Capture the cell that displays the provided text and extract its [x, y] central coordinate. 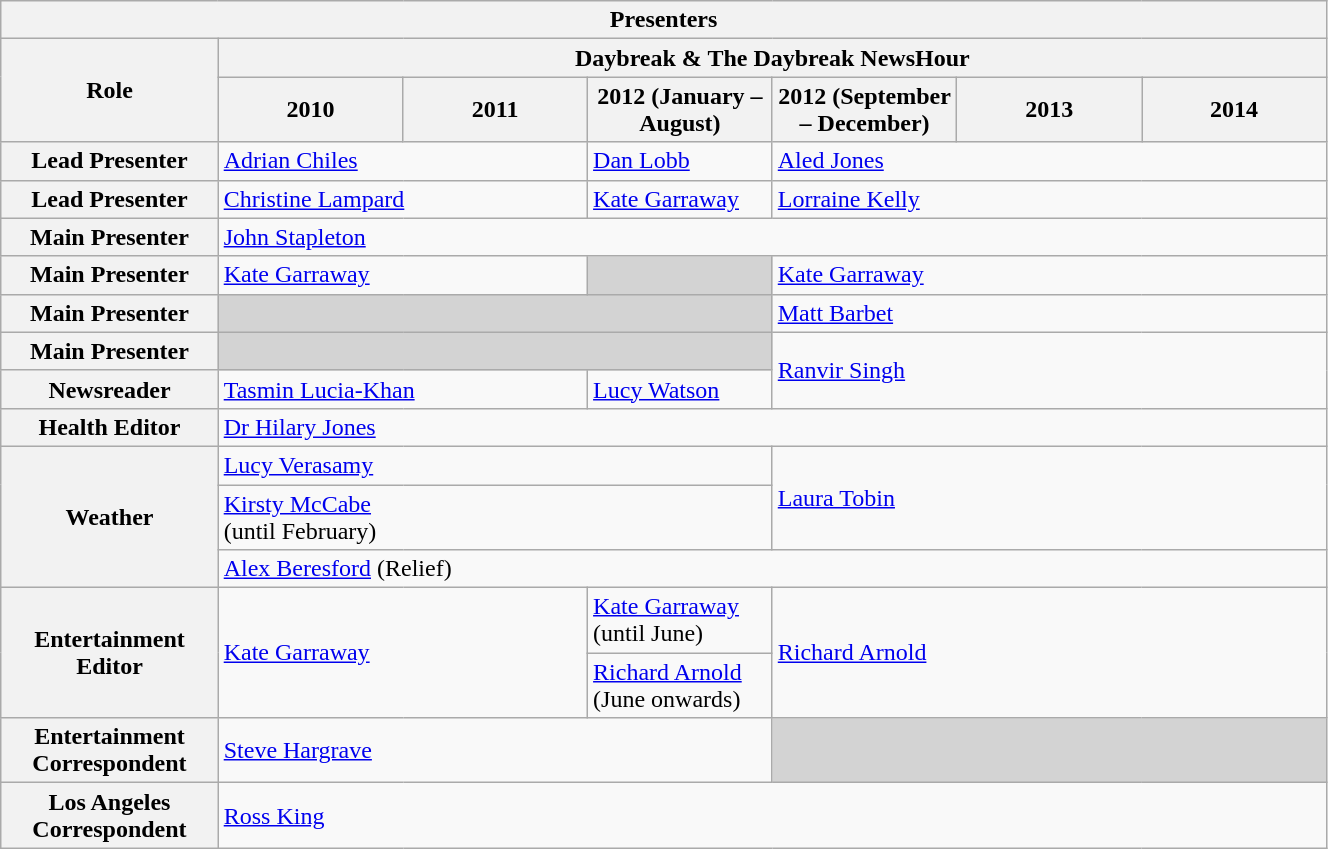
Entertainment Editor [110, 653]
2012 (January – August) [680, 110]
Role [110, 90]
Lucy Verasamy [495, 465]
Steve Hargrave [495, 750]
Ranvir Singh [1049, 370]
Richard Arnold(June onwards) [680, 686]
Health Editor [110, 427]
Dr Hilary Jones [772, 427]
Alex Beresford (Relief) [772, 569]
Laura Tobin [1049, 498]
Kirsty McCabe(until February) [495, 516]
Aled Jones [1049, 161]
John Stapleton [772, 237]
Matt Barbet [1049, 313]
Entertainment Correspondent [110, 750]
Richard Arnold [1049, 653]
Newsreader [110, 389]
Christine Lampard [402, 199]
Kate Garraway(until June) [680, 620]
Tasmin Lucia-Khan [402, 389]
2011 [496, 110]
Lucy Watson [680, 389]
2014 [1234, 110]
Dan Lobb [680, 161]
2013 [1050, 110]
Adrian Chiles [402, 161]
2010 [310, 110]
Presenters [664, 20]
Ross King [772, 816]
Daybreak & The Daybreak NewsHour [772, 58]
Lorraine Kelly [1049, 199]
Los Angeles Correspondent [110, 816]
Weather [110, 516]
2012 (September – December) [864, 110]
